From the cell containing the given text, extract its center point as (X, Y) coordinate. 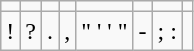
- (142, 31)
! (10, 31)
, (68, 31)
? (31, 31)
. (50, 31)
; : (167, 31)
" ' ' " (104, 31)
